Pinpoint the cell where the given text exists, returning its (x, y) midpoint coordinate. 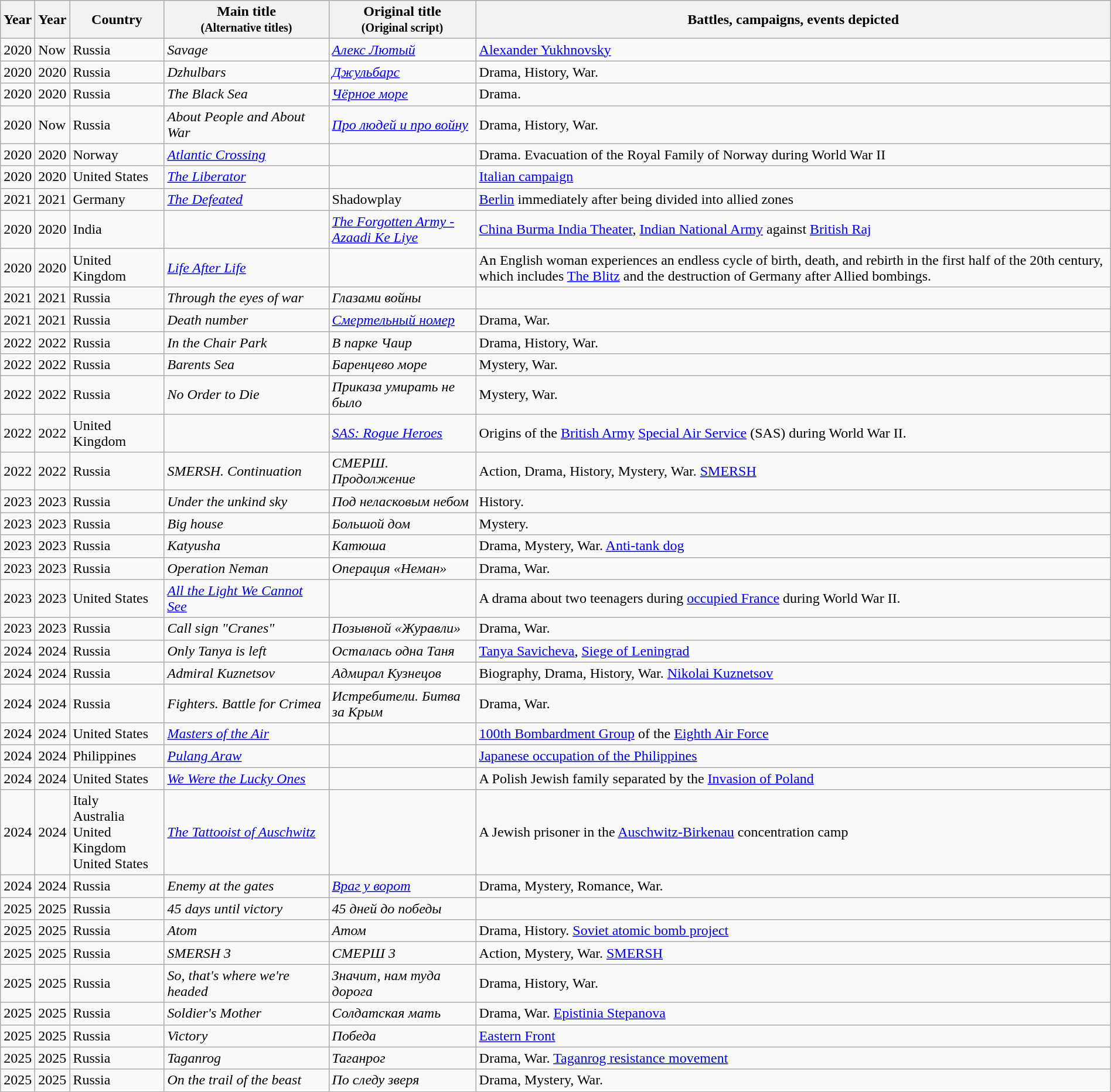
Atom (246, 931)
Таганрог (402, 1058)
Катюша (402, 546)
SMERSH. Continuation (246, 471)
China Burma India Theater, Indian National Army against British Raj (793, 230)
Tanya Savicheva, Siege of Leningrad (793, 651)
Под неласковым небом (402, 501)
Katyusha (246, 546)
Mystery. (793, 524)
Dzhulbars (246, 72)
Позывной «Журавли» (402, 629)
Country (117, 20)
Japanese occupation of the Philippines (793, 756)
Original title(Original script) (402, 20)
Адмирал Кузнецов (402, 673)
Life After Life (246, 267)
Action, Drama, History, Mystery, War. SMERSH (793, 471)
Drama. Evacuation of the Royal Family of Norway during World War II (793, 155)
Under the unkind sky (246, 501)
A Polish Jewish family separated by the Invasion of Poland (793, 779)
Drama, History. Soviet atomic bomb project (793, 931)
Значит, нам туда дорога (402, 983)
Philippines (117, 756)
Победа (402, 1036)
Norway (117, 155)
Italian campaign (793, 177)
A drama about two teenagers during occupied France during World War II. (793, 599)
Admiral Kuznetsov (246, 673)
Джульбарс (402, 72)
We Were the Lucky Ones (246, 779)
В парке Чаир (402, 343)
On the trail of the beast (246, 1080)
45 дней до победы (402, 909)
Приказа умирать не было (402, 395)
Barents Sea (246, 365)
Алекс Лютый (402, 50)
ItalyAustraliaUnited KingdomUnited States (117, 832)
History. (793, 501)
The Tattooist of Auschwitz (246, 832)
100th Bombardment Group of the Eighth Air Force (793, 733)
Fighters. Battle for Crimea (246, 703)
Операция «Неман» (402, 568)
Through the eyes of war (246, 298)
Alexander Yukhnovsky (793, 50)
Большой дом (402, 524)
Враг у ворот (402, 886)
Баренцево море (402, 365)
Drama, War. Taganrog resistance movement (793, 1058)
In the Chair Park (246, 343)
Чёрное море (402, 94)
Germany (117, 199)
The Forgotten Army - Azaadi Ke Liye (402, 230)
Drama, Mystery, War. Anti-tank dog (793, 546)
Only Tanya is left (246, 651)
Berlin immediately after being divided into allied zones (793, 199)
Main title(Alternative titles) (246, 20)
India (117, 230)
A Jewish prisoner in the Auschwitz-Birkenau concentration camp (793, 832)
Солдатская мать (402, 1013)
The Black Sea (246, 94)
Drama. (793, 94)
Origins of the British Army Special Air Service (SAS) during World War II. (793, 434)
Operation Neman (246, 568)
About People and About War (246, 124)
Action, Mystery, War. SMERSH (793, 953)
Biography, Drama, History, War. Nikolai Kuznetsov (793, 673)
SMERSH 3 (246, 953)
Осталась одна Таня (402, 651)
The Defeated (246, 199)
Death number (246, 320)
Enemy at the gates (246, 886)
Masters of the Air (246, 733)
Drama, War. Epistinia Stepanova (793, 1013)
Big house (246, 524)
СМЕРШ 3 (402, 953)
Eastern Front (793, 1036)
All the Light We Cannot See (246, 599)
The Liberator (246, 177)
Atlantic Crossing (246, 155)
So, that's where we're headed (246, 983)
SAS: Rogue Heroes (402, 434)
Drama, Mystery, War. (793, 1080)
Victory (246, 1036)
Drama, Mystery, Romance, War. (793, 886)
Смертельный номер (402, 320)
Call sign "Cranes" (246, 629)
Атом (402, 931)
Soldier's Mother (246, 1013)
Taganrog (246, 1058)
СМЕРШ. Продолжение (402, 471)
Battles, campaigns, events depicted (793, 20)
Savage (246, 50)
Глазами войны (402, 298)
Истребители. Битва за Крым (402, 703)
Shadowplay (402, 199)
45 days until victory (246, 909)
Про людей и про войну (402, 124)
Pulang Araw (246, 756)
По следу зверя (402, 1080)
No Order to Die (246, 395)
